Return (X, Y) of the center of cell containing provided text 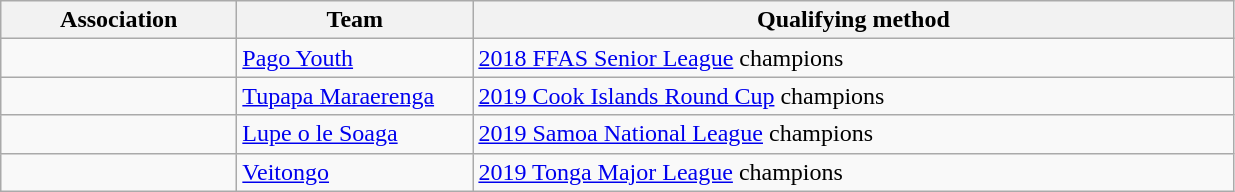
2018 FFAS Senior League champions (854, 58)
Tupapa Maraerenga (355, 96)
2019 Tonga Major League champions (854, 172)
2019 Cook Islands Round Cup champions (854, 96)
Pago Youth (355, 58)
Veitongo (355, 172)
Team (355, 20)
Lupe o le Soaga (355, 134)
Association (119, 20)
Qualifying method (854, 20)
2019 Samoa National League champions (854, 134)
